Find where the given text appears and provide that cell's center as (X, Y) coordinate. 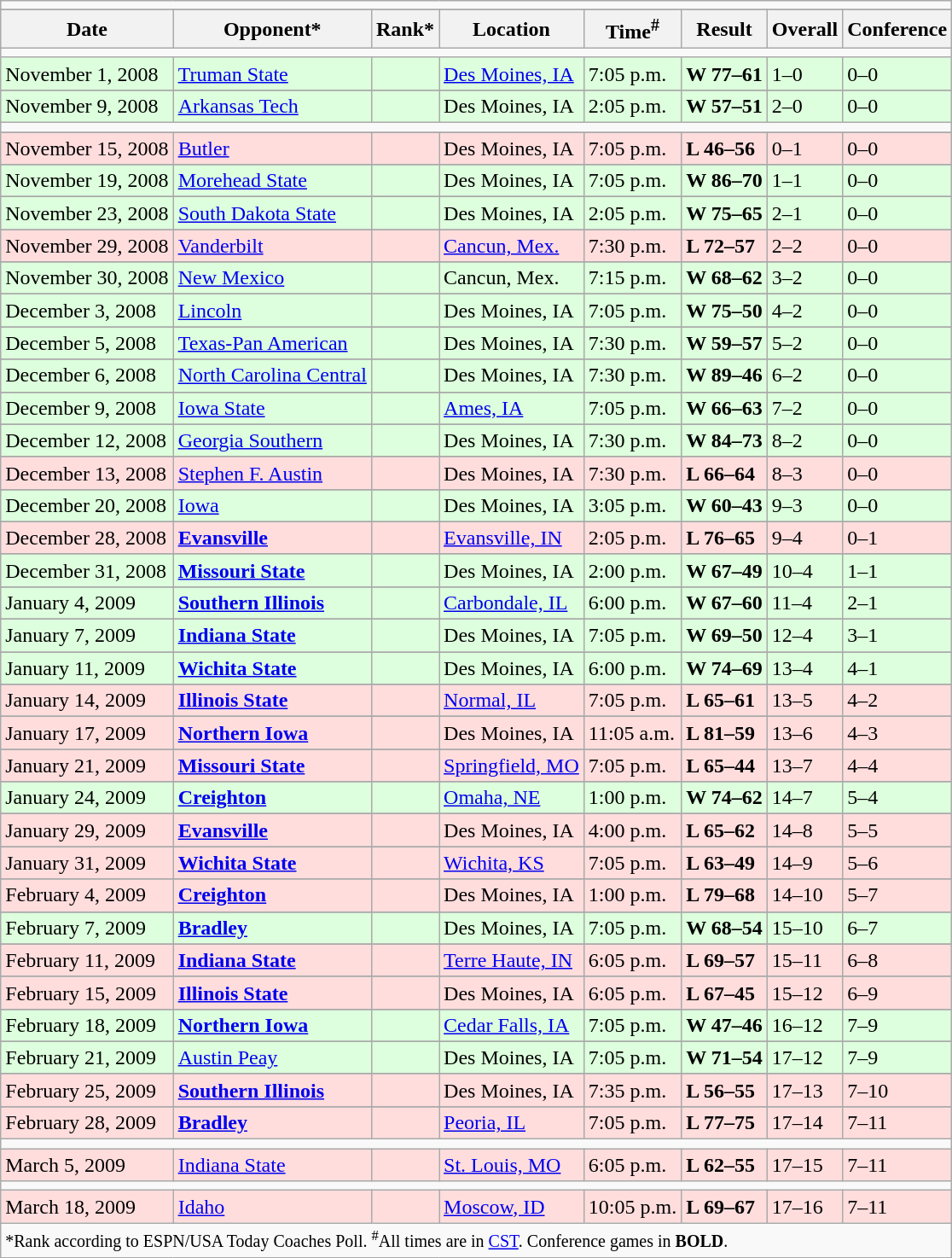
L 79–68 (725, 895)
2–2 (804, 246)
Rank* (404, 29)
17–14 (804, 1122)
W 59–57 (725, 343)
January 17, 2009 (87, 733)
November 9, 2008 (87, 106)
10:05 p.m. (632, 1207)
W 60–43 (725, 505)
Opponent* (272, 29)
W 84–73 (725, 440)
13–6 (804, 733)
W 68–62 (725, 278)
Evansville, IN (512, 538)
L 77–75 (725, 1122)
Cedar Falls, IA (512, 1025)
January 14, 2009 (87, 701)
15–10 (804, 928)
December 9, 2008 (87, 408)
7–2 (804, 408)
Georgia Southern (272, 440)
10–4 (804, 570)
Truman State (272, 73)
8–2 (804, 440)
W 86–70 (725, 181)
5–4 (897, 798)
17–12 (804, 1057)
February 21, 2009 (87, 1057)
L 67–45 (725, 993)
February 18, 2009 (87, 1025)
Terre Haute, IN (512, 960)
November 19, 2008 (87, 181)
4–4 (897, 766)
9–4 (804, 538)
L 62–55 (725, 1165)
November 29, 2008 (87, 246)
*Rank according to ESPN/USA Today Coaches Poll. #All times are in CST. Conference games in BOLD. (476, 1240)
14–8 (804, 830)
December 12, 2008 (87, 440)
L 81–59 (725, 733)
L 69–57 (725, 960)
L 69–67 (725, 1207)
5–5 (897, 830)
January 7, 2009 (87, 636)
7:15 p.m. (632, 278)
Date (87, 29)
Conference (897, 29)
3–1 (897, 636)
November 30, 2008 (87, 278)
Stephen F. Austin (272, 473)
February 4, 2009 (87, 895)
Springfield, MO (512, 766)
March 18, 2009 (87, 1207)
6–2 (804, 376)
2:00 p.m. (632, 570)
Texas-Pan American (272, 343)
Iowa (272, 505)
November 15, 2008 (87, 149)
January 29, 2009 (87, 830)
9–3 (804, 505)
11:05 a.m. (632, 733)
Omaha, NE (512, 798)
Time# (632, 29)
15–12 (804, 993)
W 66–63 (725, 408)
February 15, 2009 (87, 993)
6–7 (897, 928)
2–0 (804, 106)
7:35 p.m. (632, 1090)
5–2 (804, 343)
Carbondale, IL (512, 603)
January 21, 2009 (87, 766)
7–10 (897, 1090)
Wichita, KS (512, 863)
L 56–55 (725, 1090)
Morehead State (272, 181)
5–7 (897, 895)
W 47–46 (725, 1025)
February 28, 2009 (87, 1122)
4–1 (897, 668)
December 5, 2008 (87, 343)
January 24, 2009 (87, 798)
January 4, 2009 (87, 603)
L 65–44 (725, 766)
Iowa State (272, 408)
W 75–65 (725, 213)
W 77–61 (725, 73)
W 71–54 (725, 1057)
February 7, 2009 (87, 928)
L 76–65 (725, 538)
Austin Peay (272, 1057)
14–9 (804, 863)
4:00 p.m. (632, 830)
W 75–50 (725, 311)
February 11, 2009 (87, 960)
8–3 (804, 473)
W 69–50 (725, 636)
13–4 (804, 668)
14–7 (804, 798)
L 46–56 (725, 149)
Result (725, 29)
Vanderbilt (272, 246)
6–9 (897, 993)
W 89–46 (725, 376)
November 23, 2008 (87, 213)
17–15 (804, 1165)
L 65–62 (725, 830)
November 1, 2008 (87, 73)
12–4 (804, 636)
L 65–61 (725, 701)
St. Louis, MO (512, 1165)
December 28, 2008 (87, 538)
W 74–69 (725, 668)
January 11, 2009 (87, 668)
Peoria, IL (512, 1122)
11–4 (804, 603)
6–8 (897, 960)
Ames, IA (512, 408)
Location (512, 29)
13–5 (804, 701)
W 74–62 (725, 798)
16–12 (804, 1025)
New Mexico (272, 278)
December 3, 2008 (87, 311)
Overall (804, 29)
14–10 (804, 895)
Arkansas Tech (272, 106)
South Dakota State (272, 213)
3–2 (804, 278)
W 57–51 (725, 106)
17–13 (804, 1090)
December 6, 2008 (87, 376)
Moscow, ID (512, 1207)
North Carolina Central (272, 376)
February 25, 2009 (87, 1090)
Butler (272, 149)
1–0 (804, 73)
5–6 (897, 863)
L 63–49 (725, 863)
13–7 (804, 766)
3:05 p.m. (632, 505)
December 13, 2008 (87, 473)
March 5, 2009 (87, 1165)
Idaho (272, 1207)
December 31, 2008 (87, 570)
15–11 (804, 960)
W 67–60 (725, 603)
W 67–49 (725, 570)
L 66–64 (725, 473)
4–3 (897, 733)
Lincoln (272, 311)
17–16 (804, 1207)
December 20, 2008 (87, 505)
L 72–57 (725, 246)
January 31, 2009 (87, 863)
W 68–54 (725, 928)
Normal, IL (512, 701)
